Determine the [X, Y] coordinate at the center of the cell enclosing the given text.  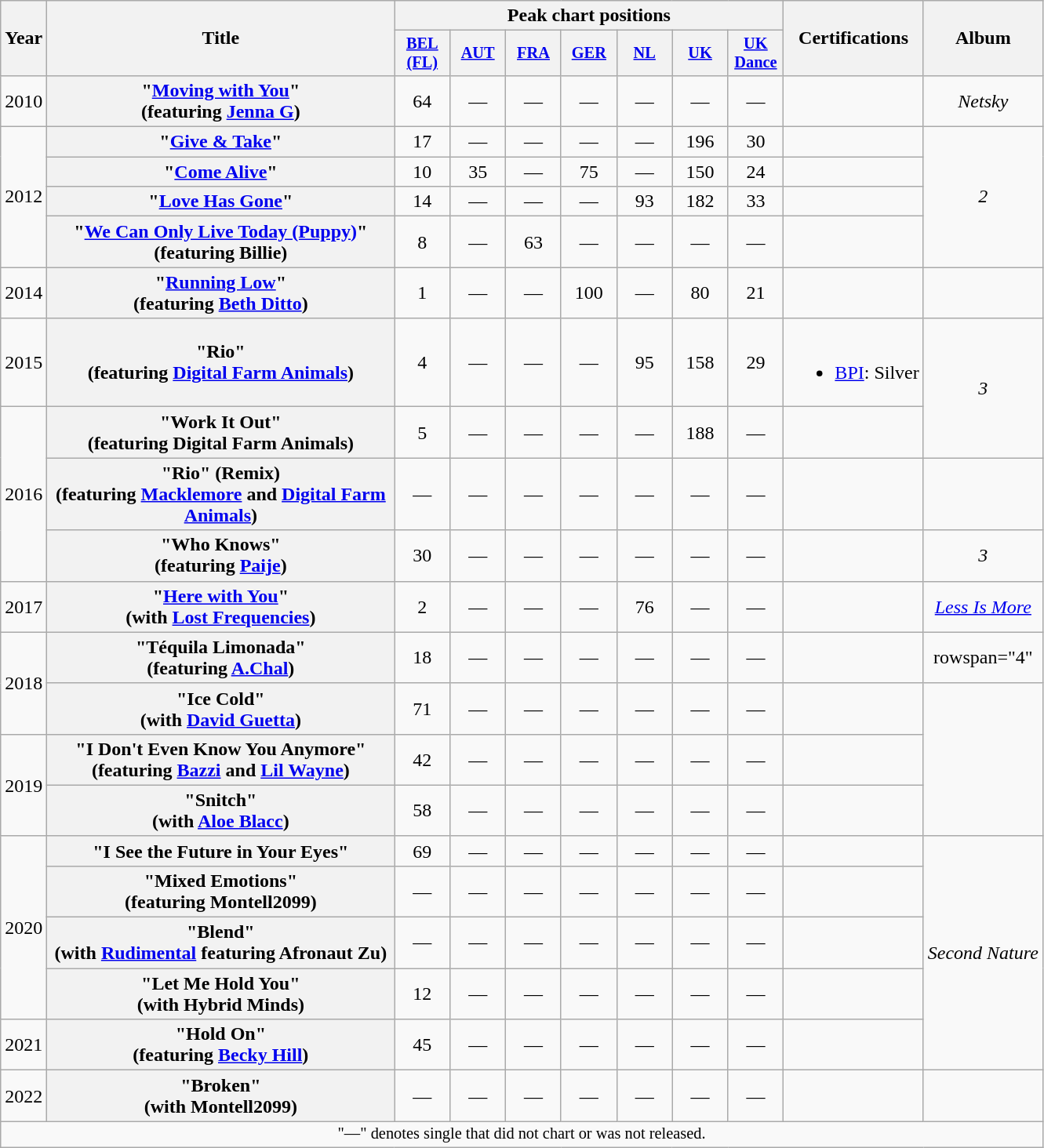
12 [422, 994]
"Here with You"(with Lost Frequencies) [221, 607]
2021 [24, 1044]
2014 [24, 293]
95 [645, 362]
"Hold On"(featuring Becky Hill) [221, 1044]
"Let Me Hold You"(with Hybrid Minds) [221, 994]
2019 [24, 785]
"Give & Take" [221, 142]
GER [588, 53]
Year [24, 38]
21 [756, 293]
5 [422, 433]
2017 [24, 607]
14 [422, 202]
69 [422, 851]
Second Nature [983, 953]
93 [645, 202]
Netsky [983, 100]
UK Dance [756, 53]
"Mixed Emotions" (featuring Montell2099) [221, 891]
"Work It Out"(featuring Digital Farm Animals) [221, 433]
"Rio" (Remix)(featuring Macklemore and Digital Farm Animals) [221, 494]
BEL (FL) [422, 53]
Title [221, 38]
33 [756, 202]
"Snitch" (with Aloe Blacc) [221, 811]
"Rio"(featuring Digital Farm Animals) [221, 362]
"Ice Cold" (with David Guetta) [221, 709]
182 [700, 202]
2022 [24, 1096]
188 [700, 433]
8 [422, 242]
"Who Knows"(featuring Paije) [221, 555]
63 [533, 242]
"—" denotes single that did not chart or was not released. [522, 1135]
Less Is More [983, 607]
35 [478, 172]
2015 [24, 362]
4 [422, 362]
"Broken" (with Montell2099) [221, 1096]
"Love Has Gone" [221, 202]
"I See the Future in Your Eyes" [221, 851]
18 [422, 657]
1 [422, 293]
AUT [478, 53]
"Come Alive" [221, 172]
158 [700, 362]
2020 [24, 927]
2012 [24, 198]
"I Don't Even Know You Anymore" (featuring Bazzi and Lil Wayne) [221, 759]
Certifications [853, 38]
42 [422, 759]
UK [700, 53]
196 [700, 142]
100 [588, 293]
BPI: Silver [853, 362]
24 [756, 172]
"Téquila Limonada"(featuring A.Chal) [221, 657]
76 [645, 607]
"We Can Only Live Today (Puppy)"(featuring Billie) [221, 242]
10 [422, 172]
80 [700, 293]
2010 [24, 100]
64 [422, 100]
45 [422, 1044]
"Running Low"(featuring Beth Ditto) [221, 293]
2018 [24, 683]
58 [422, 811]
FRA [533, 53]
rowspan="4" [983, 657]
150 [700, 172]
29 [756, 362]
17 [422, 142]
"Blend" (with Rudimental featuring Afronaut Zu) [221, 943]
NL [645, 53]
Album [983, 38]
Peak chart positions [589, 16]
71 [422, 709]
75 [588, 172]
"Moving with You"(featuring Jenna G) [221, 100]
2016 [24, 494]
